Output the (X, Y) coordinate of the center of the cell containing the given text.  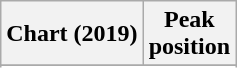
Peak position (189, 34)
Chart (2019) (72, 34)
